Scan for the cell matching the given text and deliver its [x, y] coordinate at center. 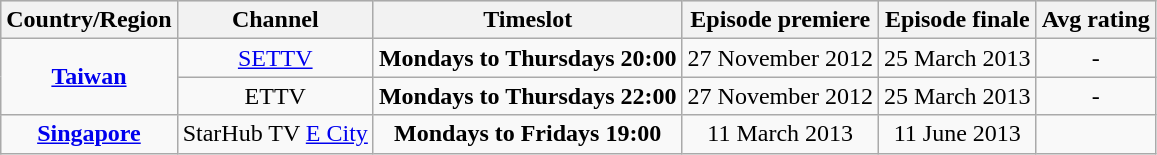
11 June 2013 [957, 134]
Mondays to Thursdays 20:00 [528, 58]
SETTV [275, 58]
Taiwan [89, 77]
Avg rating [1096, 20]
Mondays to Fridays 19:00 [528, 134]
Channel [275, 20]
StarHub TV E City [275, 134]
Timeslot [528, 20]
Episode premiere [780, 20]
Singapore [89, 134]
Mondays to Thursdays 22:00 [528, 96]
Episode finale [957, 20]
ETTV [275, 96]
Country/Region [89, 20]
11 March 2013 [780, 134]
